Find where the given text appears and provide that cell's center as [x, y] coordinate. 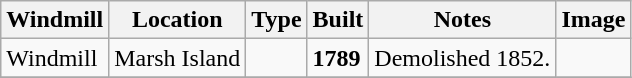
1789 [338, 58]
Image [594, 20]
Notes [462, 20]
Demolished 1852. [462, 58]
Marsh Island [178, 58]
Type [276, 20]
Built [338, 20]
Location [178, 20]
